Return the (X, Y) coordinate for the center point of the cell that contains the specified text.  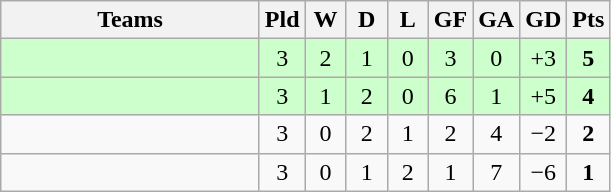
−2 (544, 134)
5 (588, 58)
GA (496, 20)
W (326, 20)
GD (544, 20)
GF (450, 20)
−6 (544, 172)
+5 (544, 96)
Teams (130, 20)
6 (450, 96)
D (366, 20)
Pld (282, 20)
+3 (544, 58)
Pts (588, 20)
L (408, 20)
7 (496, 172)
